Pinpoint the cell where the given text exists, returning its (X, Y) midpoint coordinate. 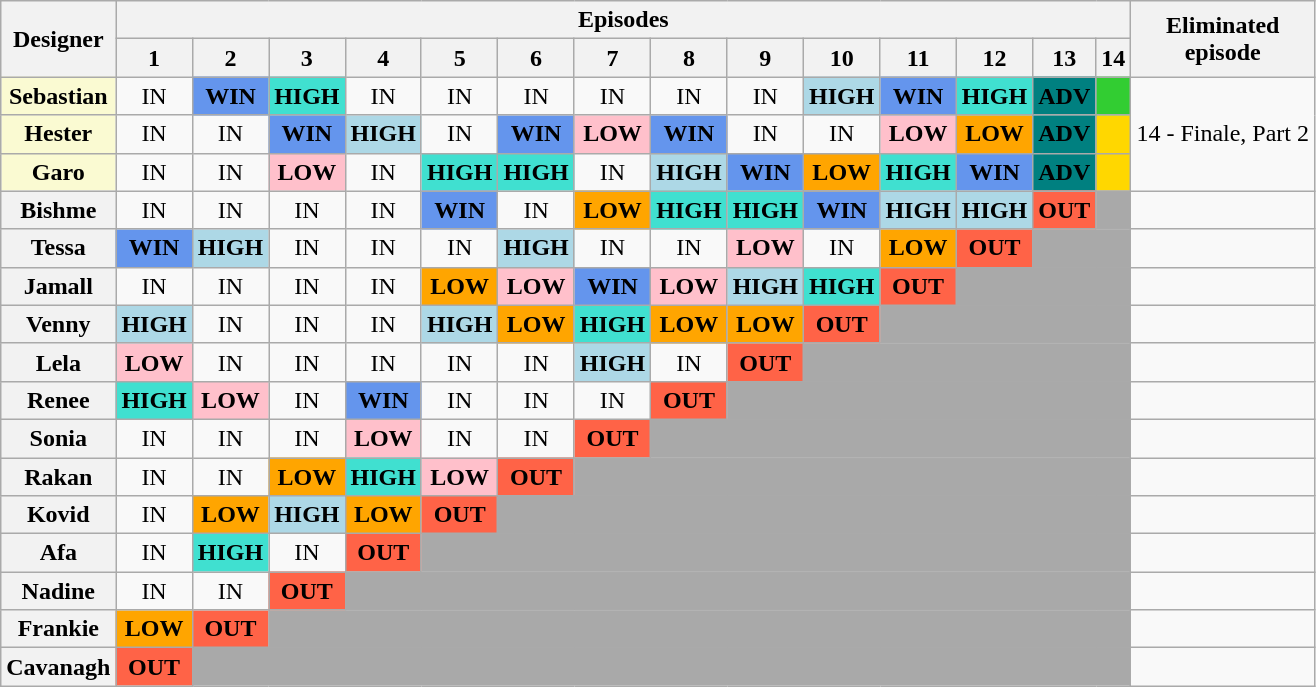
7 (612, 58)
13 (1064, 58)
Bishme (58, 210)
Lela (58, 362)
5 (459, 58)
Eliminated episode (1223, 39)
Nadine (58, 591)
1 (154, 58)
Episodes (624, 20)
Frankie (58, 629)
2 (230, 58)
4 (383, 58)
Kovid (58, 515)
Garo (58, 172)
Tessa (58, 248)
Sebastian (58, 96)
Cavanagh (58, 667)
Venny (58, 324)
10 (842, 58)
Designer (58, 39)
Sonia (58, 438)
Rakan (58, 477)
Hester (58, 134)
6 (536, 58)
14 - Finale, Part 2 (1223, 134)
11 (918, 58)
Afa (58, 553)
Jamall (58, 286)
14 (1114, 58)
9 (765, 58)
Renee (58, 400)
8 (689, 58)
12 (994, 58)
3 (307, 58)
